Determine the [x, y] coordinate at the center of the cell enclosing the given text.  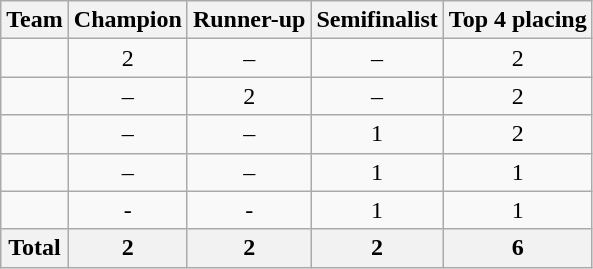
Semifinalist [377, 20]
Champion [128, 20]
Total [35, 248]
Top 4 placing [518, 20]
Team [35, 20]
6 [518, 248]
Runner-up [249, 20]
